For the text-containing cell, return its midpoint in [x, y] coordinate format. 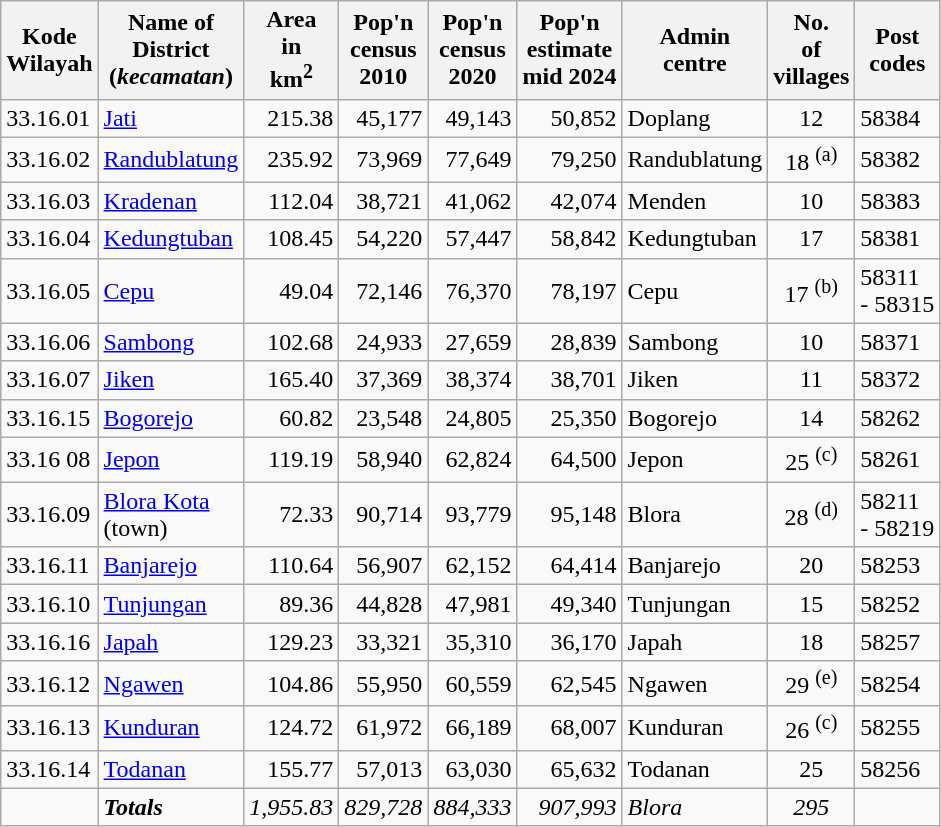
24,933 [384, 342]
907,993 [570, 807]
14 [812, 418]
54,220 [384, 239]
63,030 [472, 769]
60,559 [472, 684]
Totals [171, 807]
90,714 [384, 514]
58,940 [384, 460]
64,414 [570, 566]
77,649 [472, 160]
Blora Kota (town) [171, 514]
65,632 [570, 769]
41,062 [472, 201]
102.68 [292, 342]
58262 [898, 418]
25 (c) [812, 460]
24,805 [472, 418]
33.16.09 [50, 514]
78,197 [570, 290]
18 [812, 642]
33.16.01 [50, 118]
58372 [898, 380]
56,907 [384, 566]
Areainkm2 [292, 50]
17 (b) [812, 290]
93,779 [472, 514]
129.23 [292, 642]
58253 [898, 566]
58256 [898, 769]
295 [812, 807]
62,152 [472, 566]
Kradenan [171, 201]
Menden [695, 201]
58371 [898, 342]
11 [812, 380]
112.04 [292, 201]
28,839 [570, 342]
73,969 [384, 160]
66,189 [472, 728]
38,701 [570, 380]
58261 [898, 460]
Pop'ncensus2010 [384, 50]
33.16.14 [50, 769]
58311- 58315 [898, 290]
17 [812, 239]
18 (a) [812, 160]
42,074 [570, 201]
72,146 [384, 290]
33.16.10 [50, 604]
62,824 [472, 460]
Postcodes [898, 50]
25,350 [570, 418]
58383 [898, 201]
38,721 [384, 201]
58254 [898, 684]
33.16.03 [50, 201]
235.92 [292, 160]
165.40 [292, 380]
Doplang [695, 118]
25 [812, 769]
33.16.07 [50, 380]
58,842 [570, 239]
Name ofDistrict(kecamatan) [171, 50]
Kode Wilayah [50, 50]
60.82 [292, 418]
26 (c) [812, 728]
45,177 [384, 118]
Pop'ncensus2020 [472, 50]
20 [812, 566]
33.16.04 [50, 239]
Jati [171, 118]
1,955.83 [292, 807]
50,852 [570, 118]
33.16.13 [50, 728]
58257 [898, 642]
104.86 [292, 684]
58211- 58219 [898, 514]
Pop'nestimatemid 2024 [570, 50]
89.36 [292, 604]
64,500 [570, 460]
124.72 [292, 728]
884,333 [472, 807]
49,340 [570, 604]
55,950 [384, 684]
49,143 [472, 118]
44,828 [384, 604]
29 (e) [812, 684]
47,981 [472, 604]
76,370 [472, 290]
38,374 [472, 380]
62,545 [570, 684]
37,369 [384, 380]
36,170 [570, 642]
33.16.06 [50, 342]
33,321 [384, 642]
12 [812, 118]
No.ofvillages [812, 50]
58381 [898, 239]
61,972 [384, 728]
57,013 [384, 769]
72.33 [292, 514]
27,659 [472, 342]
95,148 [570, 514]
33.16.12 [50, 684]
79,250 [570, 160]
110.64 [292, 566]
33.16.11 [50, 566]
23,548 [384, 418]
15 [812, 604]
33.16 08 [50, 460]
215.38 [292, 118]
119.19 [292, 460]
58384 [898, 118]
58382 [898, 160]
33.16.16 [50, 642]
35,310 [472, 642]
57,447 [472, 239]
Admincentre [695, 50]
58252 [898, 604]
33.16.05 [50, 290]
33.16.02 [50, 160]
58255 [898, 728]
68,007 [570, 728]
33.16.15 [50, 418]
28 (d) [812, 514]
155.77 [292, 769]
829,728 [384, 807]
49.04 [292, 290]
108.45 [292, 239]
